For the text-containing cell, return its midpoint in (X, Y) coordinate format. 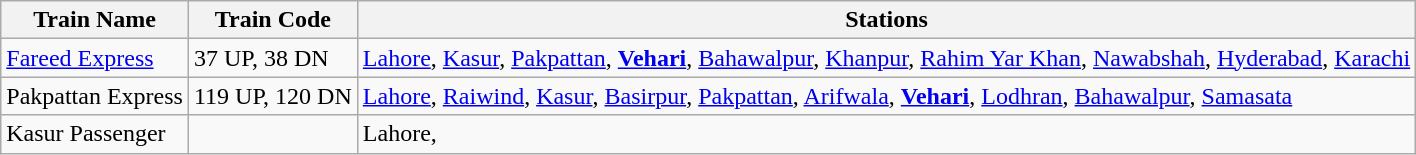
Train Name (95, 20)
Stations (886, 20)
Train Code (272, 20)
Lahore, Raiwind, Kasur, Basirpur, Pakpattan, Arifwala, Vehari, Lodhran, Bahawalpur, Samasata (886, 96)
Fareed Express (95, 58)
Lahore, Kasur, Pakpattan, Vehari, Bahawalpur, Khanpur, Rahim Yar Khan, Nawabshah, Hyderabad, Karachi (886, 58)
Lahore, (886, 134)
37 UP, 38 DN (272, 58)
Pakpattan Express (95, 96)
Kasur Passenger (95, 134)
119 UP, 120 DN (272, 96)
